Identify which cell holds the provided text, then report its [x, y] central coordinate. 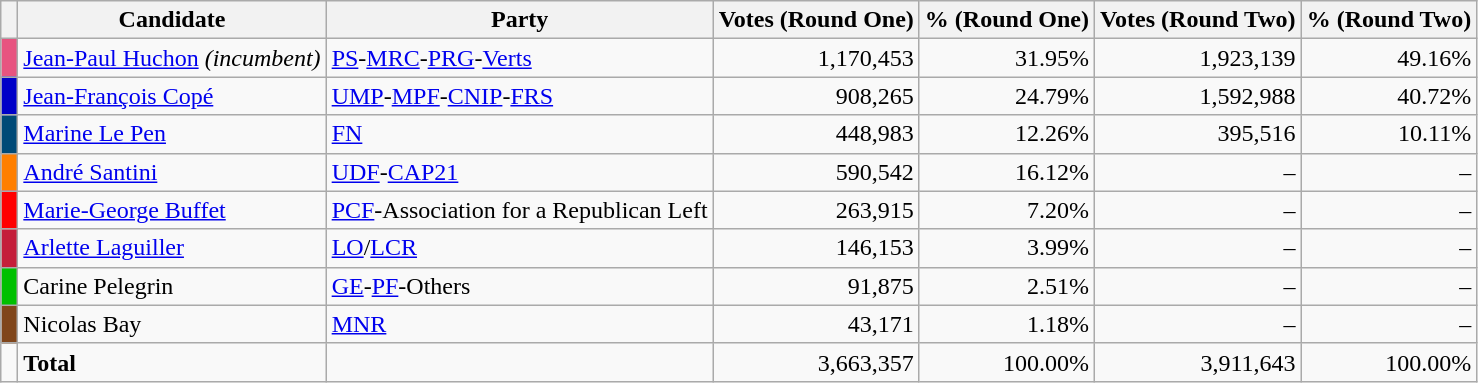
10.11% [1389, 134]
1,592,988 [1198, 96]
PS-MRC-PRG-Verts [520, 58]
Carine Pelegrin [172, 286]
Votes (Round One) [816, 20]
395,516 [1198, 134]
MNR [520, 324]
UDF-CAP21 [520, 172]
1,170,453 [816, 58]
31.95% [1006, 58]
3,911,643 [1198, 362]
% (Round One) [1006, 20]
12.26% [1006, 134]
Total [172, 362]
Marie-George Buffet [172, 210]
Candidate [172, 20]
FN [520, 134]
PCF-Association for a Republican Left [520, 210]
16.12% [1006, 172]
3.99% [1006, 248]
André Santini [172, 172]
Party [520, 20]
908,265 [816, 96]
1.18% [1006, 324]
146,153 [816, 248]
448,983 [816, 134]
263,915 [816, 210]
Jean-Paul Huchon (incumbent) [172, 58]
UMP-MPF-CNIP-FRS [520, 96]
1,923,139 [1198, 58]
Marine Le Pen [172, 134]
49.16% [1389, 58]
24.79% [1006, 96]
7.20% [1006, 210]
Arlette Laguiller [172, 248]
% (Round Two) [1389, 20]
3,663,357 [816, 362]
40.72% [1389, 96]
43,171 [816, 324]
Nicolas Bay [172, 324]
91,875 [816, 286]
590,542 [816, 172]
Jean-François Copé [172, 96]
2.51% [1006, 286]
Votes (Round Two) [1198, 20]
GE-PF-Others [520, 286]
LO/LCR [520, 248]
